Locate the cell with the specified text and output its (X, Y) center coordinate. 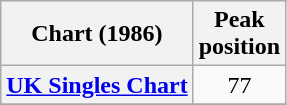
UK Singles Chart (97, 85)
Peakposition (239, 34)
77 (239, 85)
Chart (1986) (97, 34)
